Return [x, y] of the center of cell containing provided text 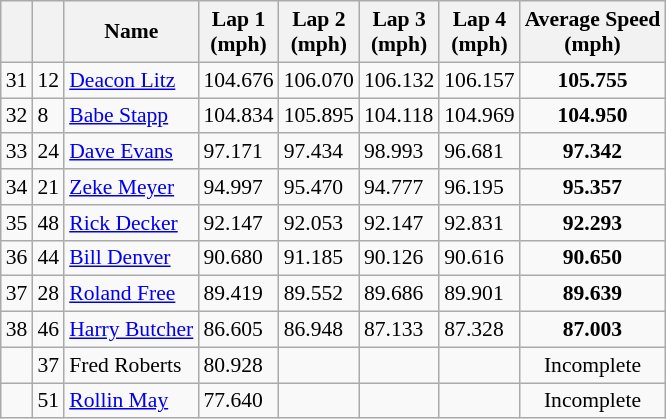
Lap 3(mph) [399, 32]
105.895 [319, 116]
90.650 [593, 258]
87.328 [479, 330]
48 [48, 223]
51 [48, 401]
Roland Free [131, 294]
Babe Stapp [131, 116]
97.171 [238, 152]
21 [48, 187]
89.552 [319, 294]
97.434 [319, 152]
34 [17, 187]
90.616 [479, 258]
Rollin May [131, 401]
94.777 [399, 187]
90.126 [399, 258]
104.834 [238, 116]
Rick Decker [131, 223]
89.419 [238, 294]
Name [131, 32]
104.676 [238, 80]
97.342 [593, 152]
80.928 [238, 365]
8 [48, 116]
92.053 [319, 223]
Lap 4(mph) [479, 32]
24 [48, 152]
36 [17, 258]
12 [48, 80]
96.681 [479, 152]
106.070 [319, 80]
96.195 [479, 187]
104.969 [479, 116]
89.901 [479, 294]
105.755 [593, 80]
Lap 2(mph) [319, 32]
98.993 [399, 152]
Average Speed(mph) [593, 32]
31 [17, 80]
33 [17, 152]
86.605 [238, 330]
89.639 [593, 294]
104.118 [399, 116]
Deacon Litz [131, 80]
91.185 [319, 258]
77.640 [238, 401]
Zeke Meyer [131, 187]
86.948 [319, 330]
87.133 [399, 330]
38 [17, 330]
32 [17, 116]
92.831 [479, 223]
Fred Roberts [131, 365]
Dave Evans [131, 152]
90.680 [238, 258]
44 [48, 258]
106.132 [399, 80]
95.357 [593, 187]
46 [48, 330]
106.157 [479, 80]
104.950 [593, 116]
95.470 [319, 187]
87.003 [593, 330]
Lap 1(mph) [238, 32]
89.686 [399, 294]
Harry Butcher [131, 330]
Bill Denver [131, 258]
28 [48, 294]
92.293 [593, 223]
94.997 [238, 187]
35 [17, 223]
